Return the [x, y] coordinate for the center point of the cell that contains the specified text.  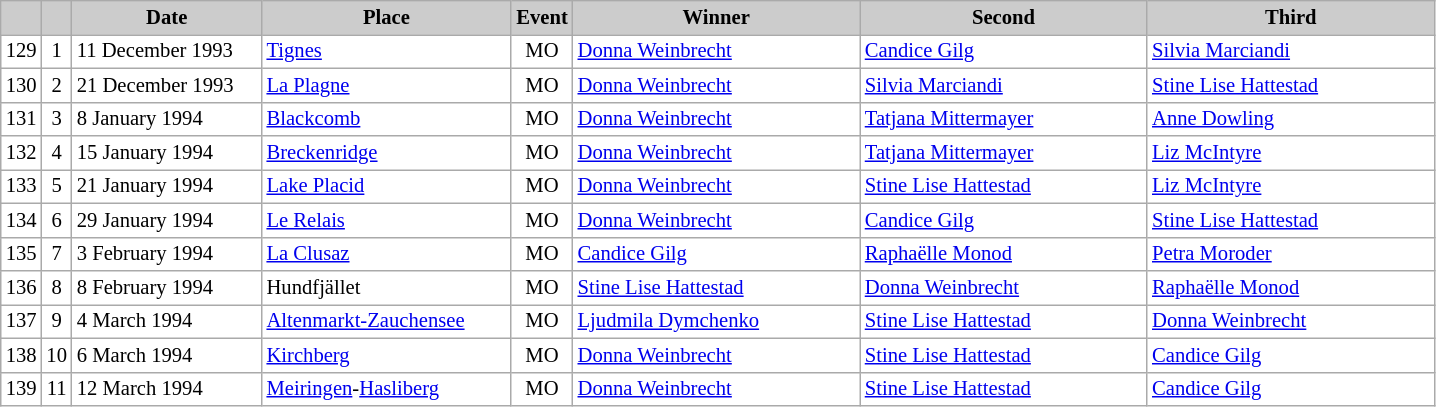
Petra Moroder [1290, 254]
Blackcomb [387, 119]
5 [56, 186]
Le Relais [387, 220]
9 [56, 321]
Place [387, 17]
136 [22, 287]
Hundfjället [387, 287]
10 [56, 355]
Anne Dowling [1290, 119]
8 January 1994 [167, 119]
21 December 1993 [167, 85]
Event [542, 17]
Meiringen-Hasliberg [387, 389]
1 [56, 51]
Second [1004, 17]
129 [22, 51]
138 [22, 355]
139 [22, 389]
131 [22, 119]
6 [56, 220]
La Clusaz [387, 254]
Date [167, 17]
132 [22, 153]
7 [56, 254]
La Plagne [387, 85]
Third [1290, 17]
15 January 1994 [167, 153]
Tignes [387, 51]
4 [56, 153]
Ljudmila Dymchenko [716, 321]
137 [22, 321]
Kirchberg [387, 355]
21 January 1994 [167, 186]
6 March 1994 [167, 355]
2 [56, 85]
12 March 1994 [167, 389]
Breckenridge [387, 153]
Lake Placid [387, 186]
Winner [716, 17]
135 [22, 254]
Altenmarkt-Zauchensee [387, 321]
8 February 1994 [167, 287]
130 [22, 85]
134 [22, 220]
8 [56, 287]
3 February 1994 [167, 254]
3 [56, 119]
29 January 1994 [167, 220]
11 December 1993 [167, 51]
133 [22, 186]
11 [56, 389]
4 March 1994 [167, 321]
